Capture the cell that displays the provided text and extract its (X, Y) central coordinate. 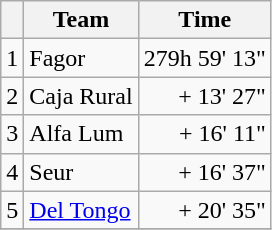
3 (12, 134)
+ 16' 37" (204, 172)
+ 16' 11" (204, 134)
+ 13' 27" (204, 96)
1 (12, 58)
+ 20' 35" (204, 210)
Caja Rural (81, 96)
5 (12, 210)
Fagor (81, 58)
279h 59' 13" (204, 58)
4 (12, 172)
Time (204, 20)
Team (81, 20)
Alfa Lum (81, 134)
2 (12, 96)
Del Tongo (81, 210)
Seur (81, 172)
